Determine the [x, y] coordinate at the center of the cell enclosing the given text.  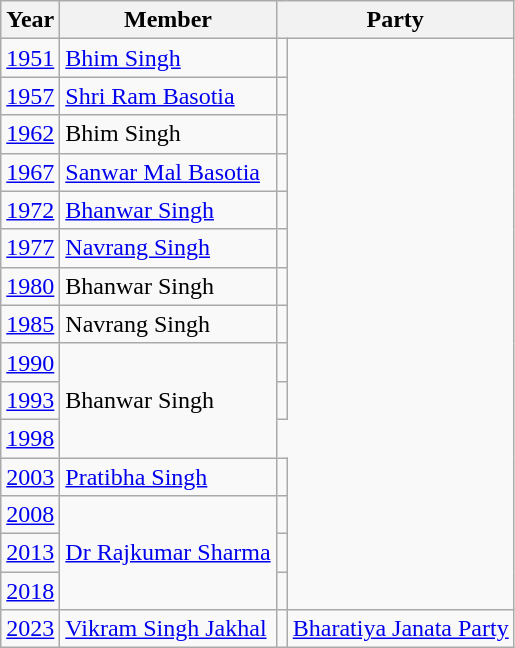
1957 [30, 96]
Party [395, 20]
2003 [30, 477]
1972 [30, 210]
Pratibha Singh [168, 477]
1998 [30, 438]
Shri Ram Basotia [168, 96]
Member [168, 20]
1993 [30, 400]
1990 [30, 362]
1967 [30, 172]
Bharatiya Janata Party [400, 629]
2008 [30, 515]
1951 [30, 58]
Year [30, 20]
Dr Rajkumar Sharma [168, 553]
1980 [30, 286]
1977 [30, 248]
1962 [30, 134]
1985 [30, 324]
2013 [30, 553]
2018 [30, 591]
2023 [30, 629]
Vikram Singh Jakhal [168, 629]
Sanwar Mal Basotia [168, 172]
